Find where the given text appears and provide that cell's center as (X, Y) coordinate. 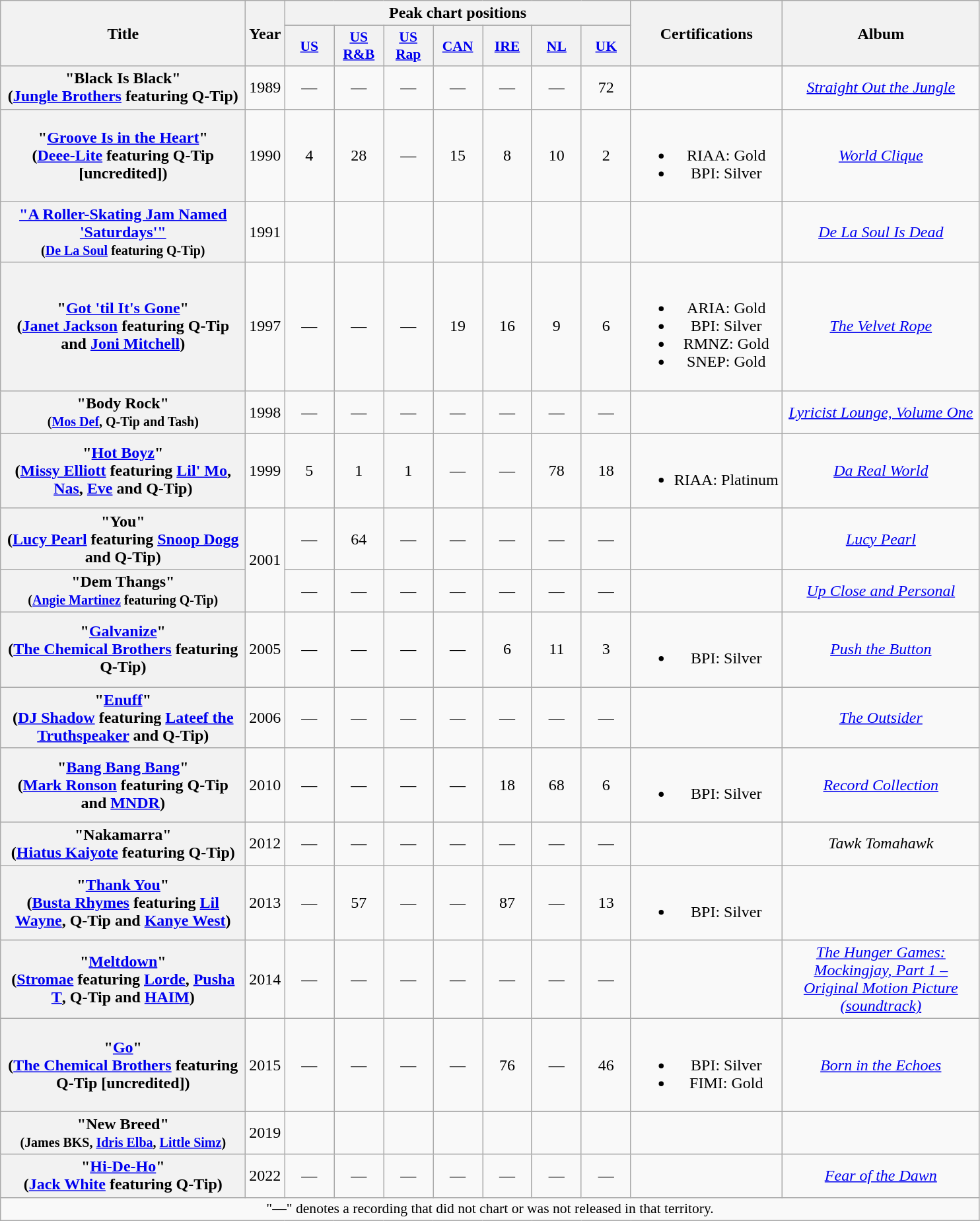
Born in the Echoes (881, 1065)
The Outsider (881, 718)
16 (507, 326)
1999 (265, 470)
"—" denotes a recording that did not chart or was not released in that territory. (490, 1209)
8 (507, 155)
76 (507, 1065)
"Bang Bang Bang"(Mark Ronson featuring Q-Tip and MNDR) (123, 785)
2015 (265, 1065)
BPI: SilverFIMI: Gold (707, 1065)
46 (606, 1065)
Year (265, 33)
1997 (265, 326)
The Velvet Rope (881, 326)
10 (556, 155)
UK (606, 46)
2014 (265, 979)
2010 (265, 785)
2019 (265, 1132)
Title (123, 33)
13 (606, 903)
1989 (265, 87)
Lucy Pearl (881, 538)
87 (507, 903)
Lyricist Lounge, Volume One (881, 412)
Up Close and Personal (881, 591)
"Thank You"(Busta Rhymes featuring Lil Wayne, Q-Tip and Kanye West) (123, 903)
3 (606, 649)
Tawk Tomahawk (881, 844)
Certifications (707, 33)
Fear of the Dawn (881, 1176)
2012 (265, 844)
"Body Rock"(Mos Def, Q-Tip and Tash) (123, 412)
USRap (408, 46)
9 (556, 326)
2005 (265, 649)
72 (606, 87)
4 (309, 155)
USR&B (359, 46)
1998 (265, 412)
CAN (458, 46)
World Clique (881, 155)
Straight Out the Jungle (881, 87)
1990 (265, 155)
Peak chart positions (458, 13)
"Hi-De-Ho"(Jack White featuring Q-Tip) (123, 1176)
1991 (265, 232)
"You"(Lucy Pearl featuring Snoop Dogg and Q-Tip) (123, 538)
2001 (265, 560)
"New Breed"(James BKS, Idris Elba, Little Simz) (123, 1132)
IRE (507, 46)
68 (556, 785)
RIAA: GoldBPI: Silver (707, 155)
Push the Button (881, 649)
19 (458, 326)
2 (606, 155)
"Groove Is in the Heart"(Deee-Lite featuring Q-Tip [uncredited]) (123, 155)
11 (556, 649)
2013 (265, 903)
78 (556, 470)
Album (881, 33)
The Hunger Games: Mockingjay, Part 1 – Original Motion Picture (soundtrack) (881, 979)
De La Soul Is Dead (881, 232)
"Nakamarra"(Hiatus Kaiyote featuring Q-Tip) (123, 844)
2006 (265, 718)
NL (556, 46)
57 (359, 903)
"Got 'til It's Gone"(Janet Jackson featuring Q-Tip and Joni Mitchell) (123, 326)
RIAA: Platinum (707, 470)
15 (458, 155)
"A Roller-Skating Jam Named 'Saturdays'"(De La Soul featuring Q-Tip) (123, 232)
ARIA: GoldBPI: SilverRMNZ: GoldSNEP: Gold (707, 326)
5 (309, 470)
Record Collection (881, 785)
"Meltdown"(Stromae featuring Lorde, Pusha T, Q-Tip and HAIM) (123, 979)
"Hot Boyz"(Missy Elliott featuring Lil' Mo, Nas, Eve and Q-Tip) (123, 470)
US (309, 46)
"Enuff"(DJ Shadow featuring Lateef the Truthspeaker and Q-Tip) (123, 718)
"Go"(The Chemical Brothers featuring Q-Tip [uncredited]) (123, 1065)
28 (359, 155)
64 (359, 538)
"Dem Thangs"(Angie Martinez featuring Q-Tip) (123, 591)
"Black Is Black"(Jungle Brothers featuring Q-Tip) (123, 87)
2022 (265, 1176)
Da Real World (881, 470)
"Galvanize"(The Chemical Brothers featuring Q-Tip) (123, 649)
